From the cell containing the given text, extract its center point as (x, y) coordinate. 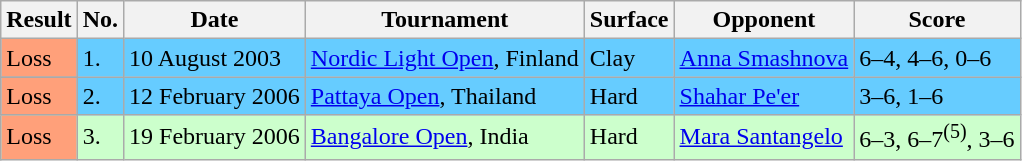
Nordic Light Open, Finland (444, 58)
6–4, 4–6, 0–6 (937, 58)
19 February 2006 (215, 138)
Bangalore Open, India (444, 138)
1. (100, 58)
Result (39, 20)
Tournament (444, 20)
3. (100, 138)
Mara Santangelo (764, 138)
Pattaya Open, Thailand (444, 96)
10 August 2003 (215, 58)
6–3, 6–7(5), 3–6 (937, 138)
3–6, 1–6 (937, 96)
12 February 2006 (215, 96)
Score (937, 20)
Clay (629, 58)
Anna Smashnova (764, 58)
Surface (629, 20)
Opponent (764, 20)
Shahar Pe'er (764, 96)
No. (100, 20)
2. (100, 96)
Date (215, 20)
